Return the (x, y) coordinate for the center point of the cell that contains the specified text.  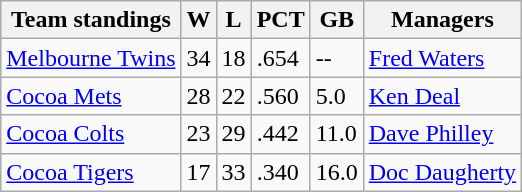
11.0 (336, 134)
28 (198, 96)
Cocoa Colts (91, 134)
Dave Philley (442, 134)
17 (198, 172)
Cocoa Tigers (91, 172)
L (234, 20)
22 (234, 96)
Melbourne Twins (91, 58)
29 (234, 134)
.340 (280, 172)
Doc Daugherty (442, 172)
23 (198, 134)
34 (198, 58)
-- (336, 58)
.442 (280, 134)
16.0 (336, 172)
33 (234, 172)
W (198, 20)
18 (234, 58)
GB (336, 20)
Team standings (91, 20)
Cocoa Mets (91, 96)
PCT (280, 20)
5.0 (336, 96)
.654 (280, 58)
Ken Deal (442, 96)
Managers (442, 20)
.560 (280, 96)
Fred Waters (442, 58)
